Find where the given text appears and provide that cell's center as (X, Y) coordinate. 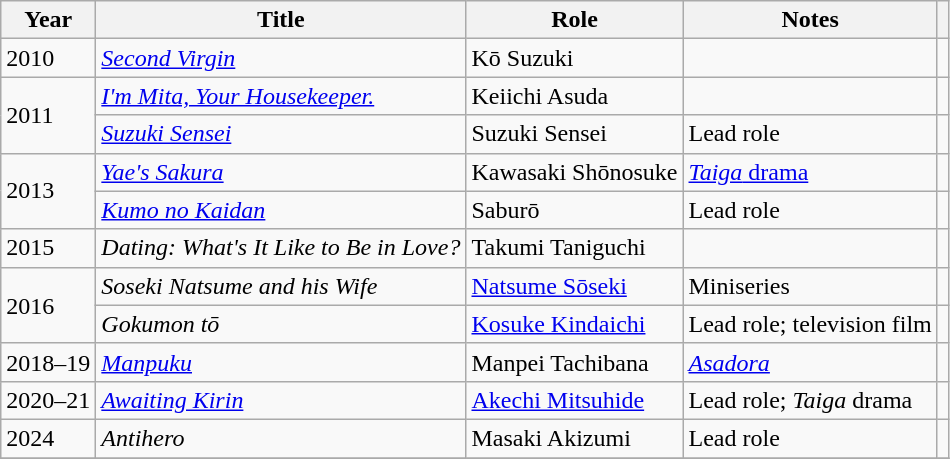
Soseki Natsume and his Wife (281, 286)
2020–21 (48, 400)
Natsume Sōseki (574, 286)
I'm Mita, Your Housekeeper. (281, 96)
Dating: What's It Like to Be in Love? (281, 248)
Saburō (574, 210)
Role (574, 20)
Kawasaki Shōnosuke (574, 172)
Notes (810, 20)
Manpei Tachibana (574, 362)
Takumi Taniguchi (574, 248)
Keiichi Asuda (574, 96)
2024 (48, 438)
2010 (48, 58)
2015 (48, 248)
Manpuku (281, 362)
Lead role; Taiga drama (810, 400)
Masaki Akizumi (574, 438)
Kosuke Kindaichi (574, 324)
2016 (48, 305)
Yae's Sakura (281, 172)
2011 (48, 115)
Second Virgin (281, 58)
2018–19 (48, 362)
Gokumon tō (281, 324)
Kō Suzuki (574, 58)
Awaiting Kirin (281, 400)
Antihero (281, 438)
Miniseries (810, 286)
2013 (48, 191)
Year (48, 20)
Lead role; television film (810, 324)
Asadora (810, 362)
Akechi Mitsuhide (574, 400)
Title (281, 20)
Kumo no Kaidan (281, 210)
Taiga drama (810, 172)
